Locate the cell with the specified text and output its [x, y] center coordinate. 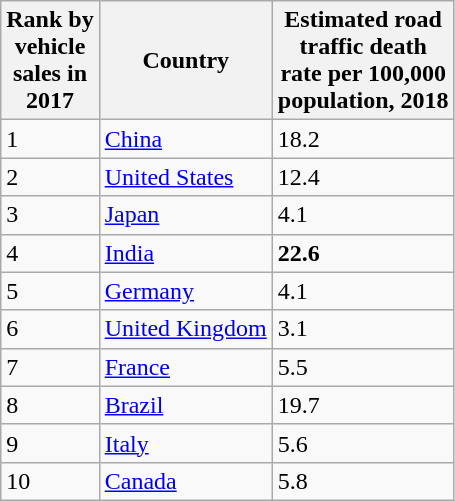
India [186, 253]
Rank byvehiclesales in2017 [50, 60]
2 [50, 177]
9 [50, 443]
10 [50, 481]
3 [50, 215]
Estimated roadtraffic deathrate per 100,000population, 2018 [363, 60]
18.2 [363, 139]
5.6 [363, 443]
5.8 [363, 481]
Canada [186, 481]
United Kingdom [186, 329]
Country [186, 60]
12.4 [363, 177]
19.7 [363, 405]
7 [50, 367]
Germany [186, 291]
United States [186, 177]
3.1 [363, 329]
Italy [186, 443]
Japan [186, 215]
France [186, 367]
8 [50, 405]
4 [50, 253]
5 [50, 291]
22.6 [363, 253]
China [186, 139]
6 [50, 329]
Brazil [186, 405]
5.5 [363, 367]
1 [50, 139]
